Extract the (X, Y) coordinate from the center of the cell holding the provided text.  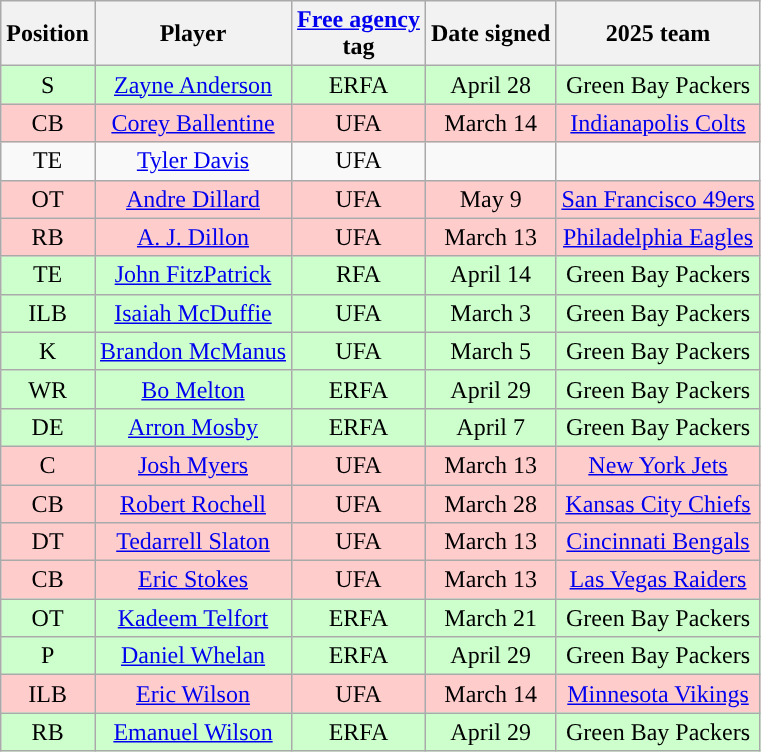
Tedarrell Slaton (192, 542)
P (48, 656)
Andre Dillard (192, 199)
Player (192, 34)
C (48, 465)
Cincinnati Bengals (658, 542)
Arron Mosby (192, 427)
Indianapolis Colts (658, 123)
S (48, 85)
Philadelphia Eagles (658, 237)
Bo Melton (192, 389)
Kansas City Chiefs (658, 503)
Daniel Whelan (192, 656)
April 7 (490, 427)
Tyler Davis (192, 161)
May 9 (490, 199)
March 28 (490, 503)
San Francisco 49ers (658, 199)
Corey Ballentine (192, 123)
2025 team (658, 34)
A. J. Dillon (192, 237)
April 28 (490, 85)
Emanuel Wilson (192, 732)
Kadeem Telfort (192, 618)
April 14 (490, 275)
DE (48, 427)
Robert Rochell (192, 503)
Free agencytag (359, 34)
Eric Stokes (192, 580)
Position (48, 34)
John FitzPatrick (192, 275)
DT (48, 542)
Las Vegas Raiders (658, 580)
Date signed (490, 34)
Minnesota Vikings (658, 694)
Isaiah McDuffie (192, 313)
March 5 (490, 351)
Zayne Anderson (192, 85)
March 3 (490, 313)
Brandon McManus (192, 351)
WR (48, 389)
Josh Myers (192, 465)
March 21 (490, 618)
K (48, 351)
RFA (359, 275)
Eric Wilson (192, 694)
New York Jets (658, 465)
